Output the (x, y) coordinate of the center of the cell containing the given text.  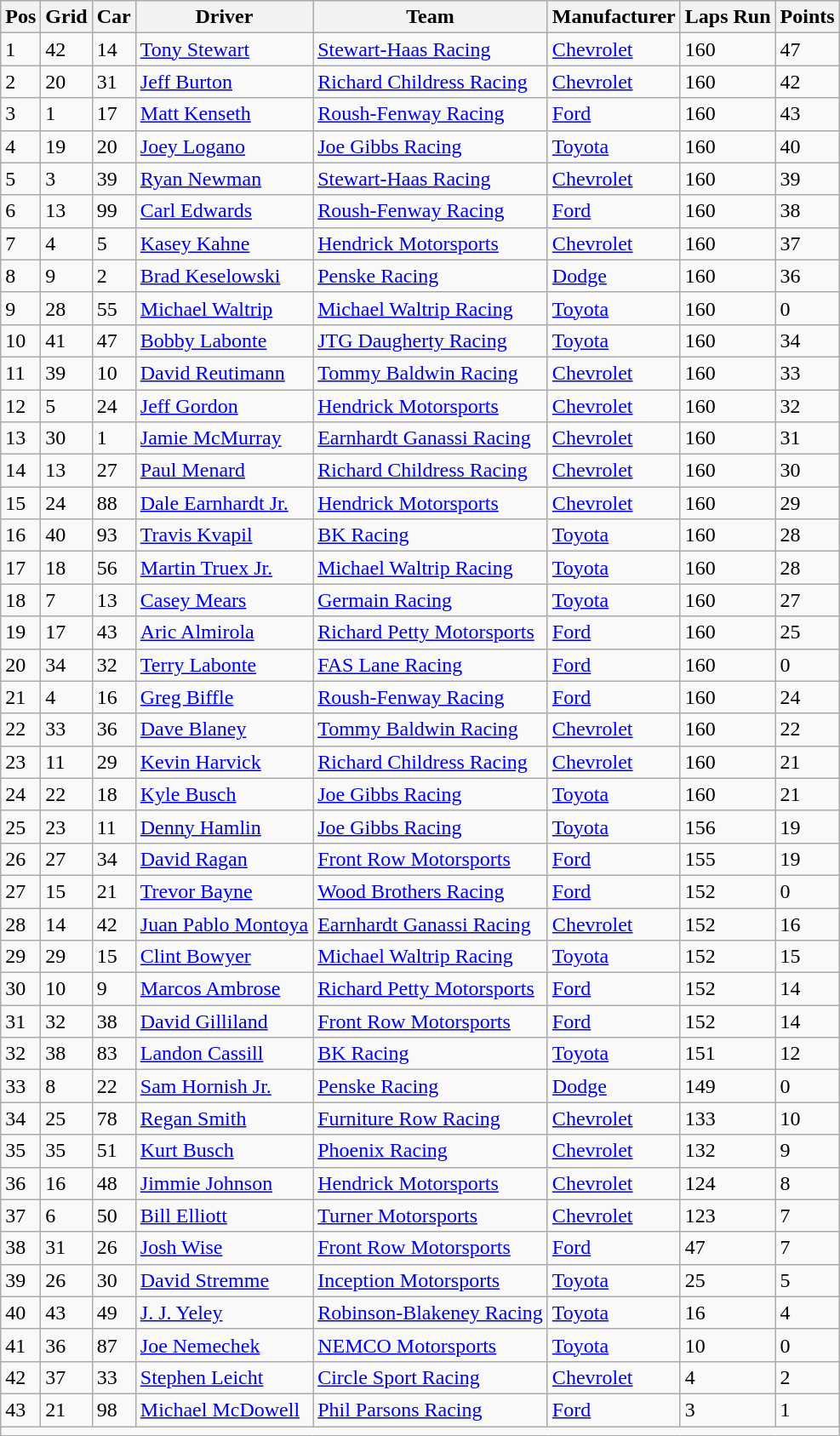
Bobby Labonte (224, 340)
55 (114, 308)
98 (114, 1410)
78 (114, 1118)
Landon Cassill (224, 1054)
Inception Motorsports (431, 1280)
Travis Kvapil (224, 535)
Martin Truex Jr. (224, 568)
NEMCO Motorsports (431, 1345)
FAS Lane Racing (431, 665)
123 (728, 1216)
David Reutimann (224, 373)
Pos (20, 17)
88 (114, 503)
Laps Run (728, 17)
Jeff Burton (224, 82)
JTG Daugherty Racing (431, 340)
Juan Pablo Montoya (224, 924)
Greg Biffle (224, 697)
Denny Hamlin (224, 827)
David Gilliland (224, 1021)
Manufacturer (614, 17)
Grid (66, 17)
155 (728, 859)
Phil Parsons Racing (431, 1410)
Driver (224, 17)
Furniture Row Racing (431, 1118)
David Stremme (224, 1280)
Casey Mears (224, 600)
99 (114, 211)
Robinson-Blakeney Racing (431, 1313)
Circle Sport Racing (431, 1377)
51 (114, 1151)
Dale Earnhardt Jr. (224, 503)
Matt Kenseth (224, 114)
Kurt Busch (224, 1151)
50 (114, 1216)
Turner Motorsports (431, 1216)
Josh Wise (224, 1248)
Jeff Gordon (224, 406)
Trevor Bayne (224, 891)
124 (728, 1183)
Stephen Leicht (224, 1377)
Points (807, 17)
Jamie McMurray (224, 438)
David Ragan (224, 859)
Carl Edwards (224, 211)
49 (114, 1313)
Ryan Newman (224, 179)
Phoenix Racing (431, 1151)
151 (728, 1054)
83 (114, 1054)
Car (114, 17)
Paul Menard (224, 471)
Kyle Busch (224, 794)
93 (114, 535)
Bill Elliott (224, 1216)
Marcos Ambrose (224, 989)
Team (431, 17)
Kevin Harvick (224, 762)
48 (114, 1183)
Michael McDowell (224, 1410)
Joey Logano (224, 146)
Jimmie Johnson (224, 1183)
J. J. Yeley (224, 1313)
Regan Smith (224, 1118)
Terry Labonte (224, 665)
Dave Blaney (224, 729)
56 (114, 568)
Brad Keselowski (224, 276)
Joe Nemechek (224, 1345)
Tony Stewart (224, 49)
149 (728, 1086)
156 (728, 827)
Germain Racing (431, 600)
Clint Bowyer (224, 957)
132 (728, 1151)
Kasey Kahne (224, 243)
Aric Almirola (224, 632)
87 (114, 1345)
133 (728, 1118)
Wood Brothers Racing (431, 891)
Michael Waltrip (224, 308)
Sam Hornish Jr. (224, 1086)
